Capture the cell that displays the provided text and extract its [x, y] central coordinate. 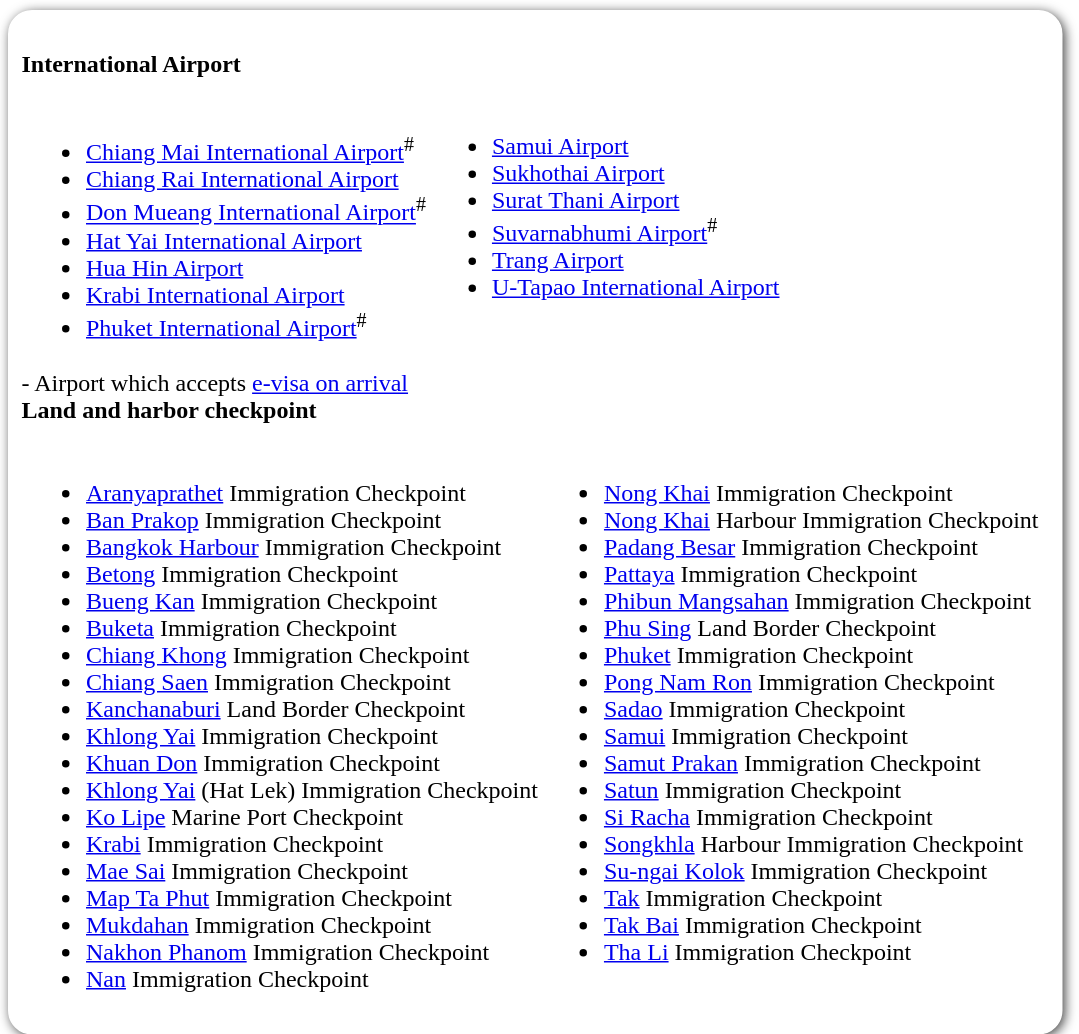
Samui AirportSukhothai AirportSurat Thani AirportSuvarnabhumi Airport#Trang AirportU-Tapao International Airport [606, 223]
